Capture the cell that displays the provided text and extract its [X, Y] central coordinate. 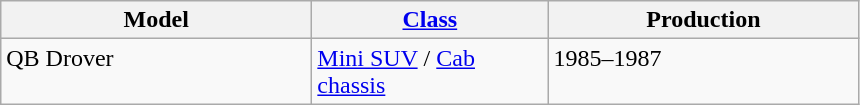
1985–1987 [704, 72]
Production [704, 20]
Mini SUV / Cab chassis [430, 72]
Class [430, 20]
QB Drover [156, 72]
Model [156, 20]
